For the text-containing cell, return its midpoint in (X, Y) coordinate format. 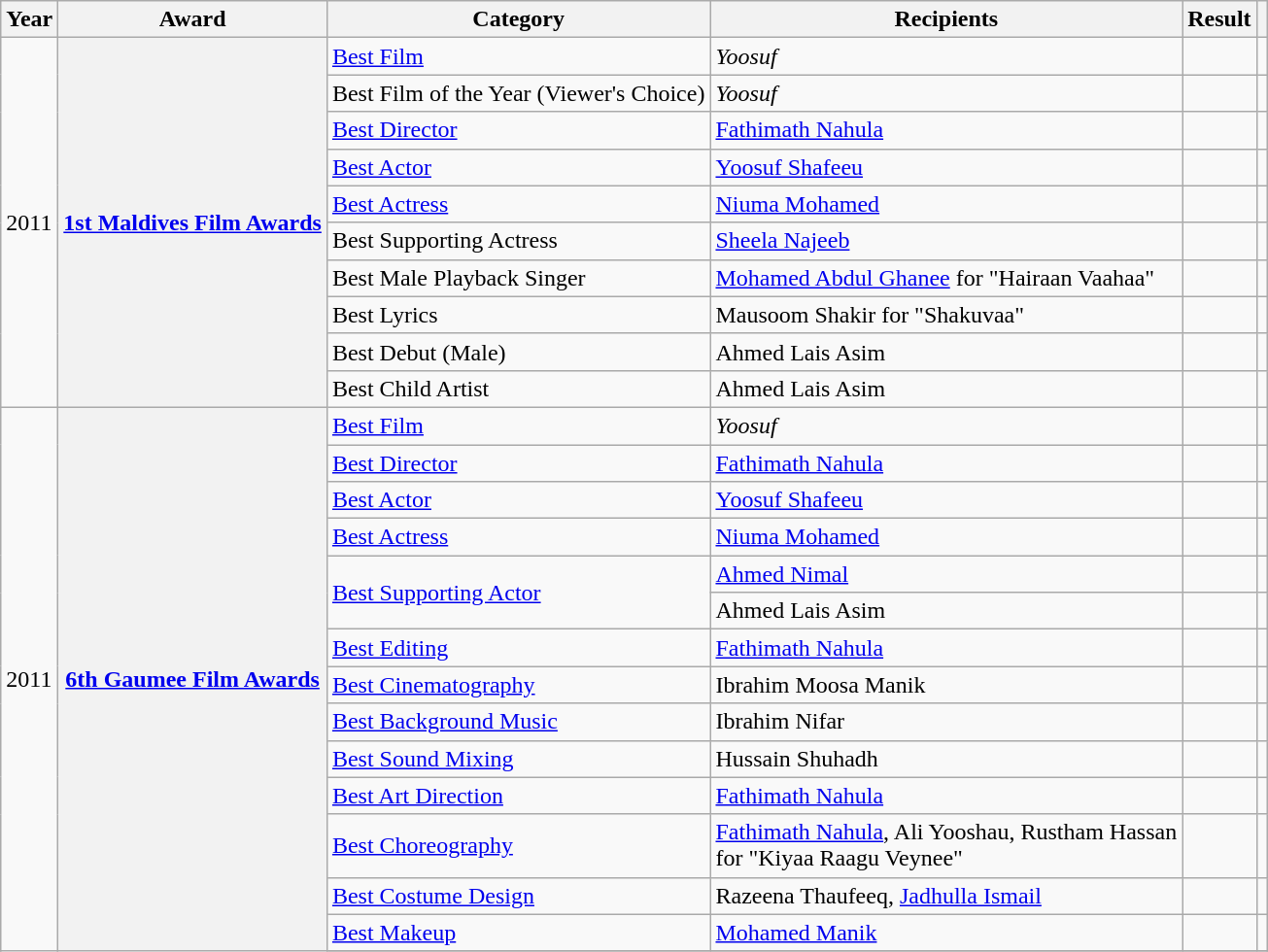
Best Lyrics (519, 315)
Best Art Direction (519, 796)
Best Makeup (519, 933)
Best Cinematography (519, 685)
Year (29, 19)
Best Costume Design (519, 896)
Ahmed Nimal (946, 574)
Mausoom Shakir for "Shakuvaa" (946, 315)
6th Gaumee Film Awards (192, 679)
Category (519, 19)
Best Supporting Actress (519, 241)
Best Sound Mixing (519, 759)
Best Choreography (519, 845)
Award (192, 19)
Best Child Artist (519, 389)
Sheela Najeeb (946, 241)
Recipients (946, 19)
Result (1219, 19)
Fathimath Nahula, Ali Yooshau, Rustham Hassanfor "Kiyaa Raagu Veynee" (946, 845)
Mohamed Manik (946, 933)
Ibrahim Nifar (946, 722)
Best Debut (Male) (519, 352)
1st Maldives Film Awards (192, 223)
Best Male Playback Singer (519, 278)
Best Editing (519, 648)
Hussain Shuhadh (946, 759)
Best Supporting Actor (519, 593)
Ibrahim Moosa Manik (946, 685)
Best Film of the Year (Viewer's Choice) (519, 93)
Best Background Music (519, 722)
Razeena Thaufeeq, Jadhulla Ismail (946, 896)
Mohamed Abdul Ghanee for "Hairaan Vaahaa" (946, 278)
